Detect which cell encompasses the target text, then output its [X, Y] center coordinate. 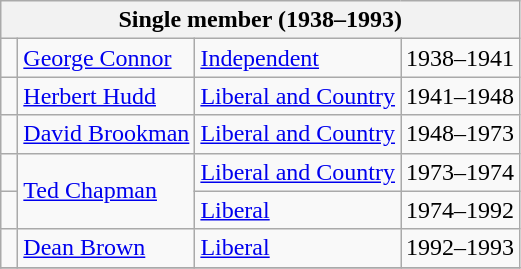
1938–1941 [460, 58]
1992–1993 [460, 248]
George Connor [106, 58]
Ted Chapman [106, 191]
1948–1973 [460, 134]
David Brookman [106, 134]
Independent [298, 58]
Dean Brown [106, 248]
1973–1974 [460, 172]
1974–1992 [460, 210]
1941–1948 [460, 96]
Herbert Hudd [106, 96]
Single member (1938–1993) [260, 20]
